Search for the cell housing the specified text and yield its [X, Y] center coordinate. 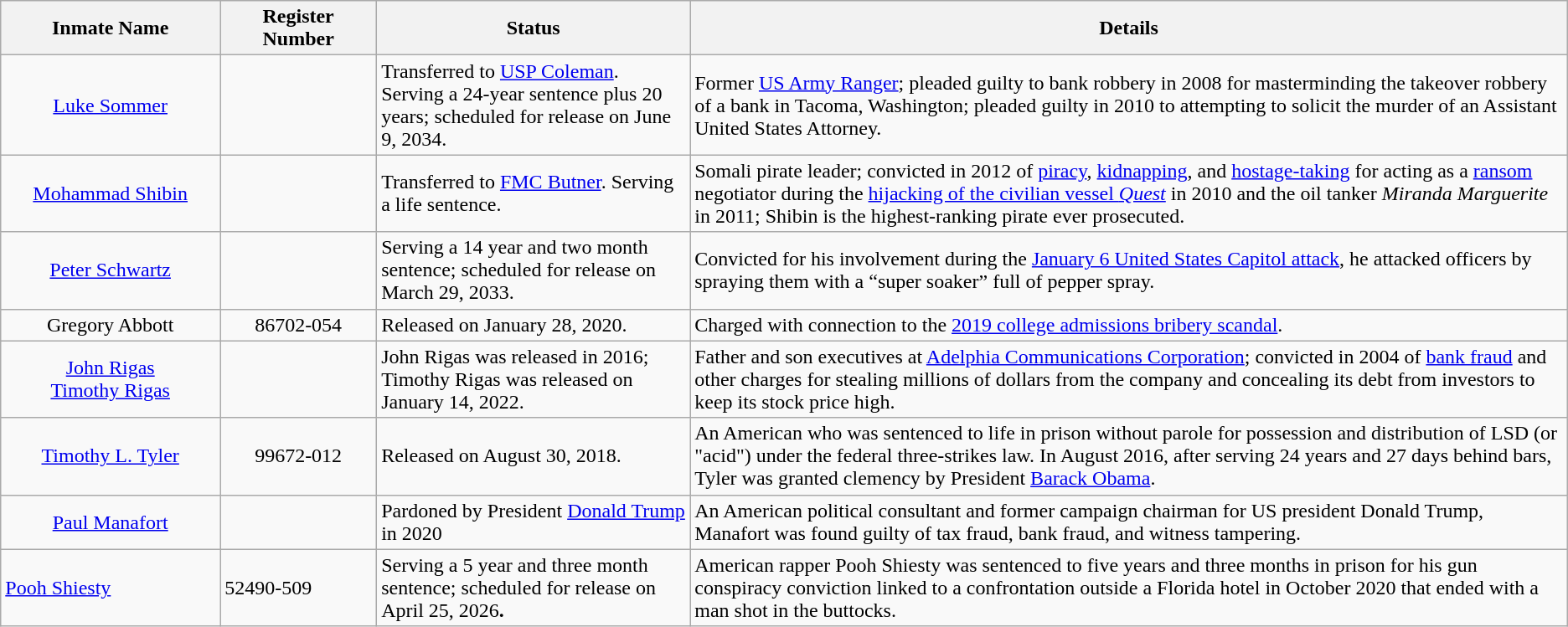
Inmate Name [111, 28]
86702-054 [298, 325]
Details [1129, 28]
Peter Schwartz [111, 270]
Serving a 5 year and three month sentence; scheduled for release on April 25, 2026. [534, 588]
52490-509 [298, 588]
Charged with connection to the 2019 college admissions bribery scandal. [1129, 325]
Transferred to FMC Butner. Serving a life sentence. [534, 193]
Luke Sommer [111, 105]
Pardoned by President Donald Trump in 2020 [534, 522]
Paul Manafort [111, 522]
John Rigas was released in 2016; Timothy Rigas was released on January 14, 2022. [534, 379]
Gregory Abbott [111, 325]
Status [534, 28]
Timothy L. Tyler [111, 456]
Serving a 14 year and two month sentence; scheduled for release on March 29, 2033. [534, 270]
Pooh Shiesty [111, 588]
Released on January 28, 2020. [534, 325]
Transferred to USP Coleman. Serving a 24-year sentence plus 20 years; scheduled for release on June 9, 2034. [534, 105]
Register Number [298, 28]
John RigasTimothy Rigas [111, 379]
99672-012 [298, 456]
Released on August 30, 2018. [534, 456]
Mohammad Shibin [111, 193]
